Search for the cell housing the specified text and yield its [X, Y] center coordinate. 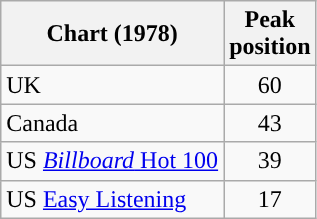
US Billboard Hot 100 [112, 161]
Peakposition [270, 34]
Canada [112, 123]
60 [270, 85]
Chart (1978) [112, 34]
UK [112, 85]
US Easy Listening [112, 199]
43 [270, 123]
17 [270, 199]
39 [270, 161]
